Capture the cell that displays the provided text and extract its (X, Y) central coordinate. 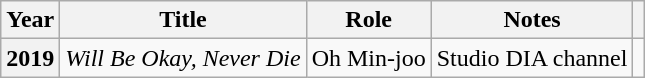
Oh Min-joo (368, 58)
Year (30, 20)
2019 (30, 58)
Will Be Okay, Never Die (183, 58)
Title (183, 20)
Notes (532, 20)
Studio DIA channel (532, 58)
Role (368, 20)
